Find where the given text appears and provide that cell's center as (X, Y) coordinate. 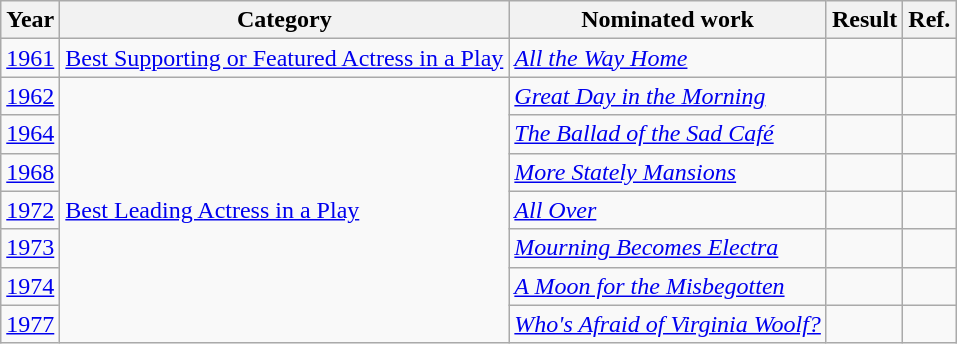
1964 (30, 134)
1974 (30, 286)
1961 (30, 58)
Who's Afraid of Virginia Woolf? (668, 324)
Year (30, 20)
Result (864, 20)
Mourning Becomes Electra (668, 248)
The Ballad of the Sad Café (668, 134)
1972 (30, 210)
A Moon for the Misbegotten (668, 286)
All Over (668, 210)
All the Way Home (668, 58)
Category (284, 20)
1962 (30, 96)
Great Day in the Morning (668, 96)
Nominated work (668, 20)
Best Leading Actress in a Play (284, 210)
1968 (30, 172)
Ref. (930, 20)
1973 (30, 248)
Best Supporting or Featured Actress in a Play (284, 58)
More Stately Mansions (668, 172)
1977 (30, 324)
